Extract the [x, y] coordinate from the center of the cell holding the provided text.  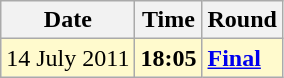
18:05 [168, 58]
Final [242, 58]
Date [68, 20]
Round [242, 20]
14 July 2011 [68, 58]
Time [168, 20]
